Provide the (X, Y) coordinate of the cell's center where the given text is located.  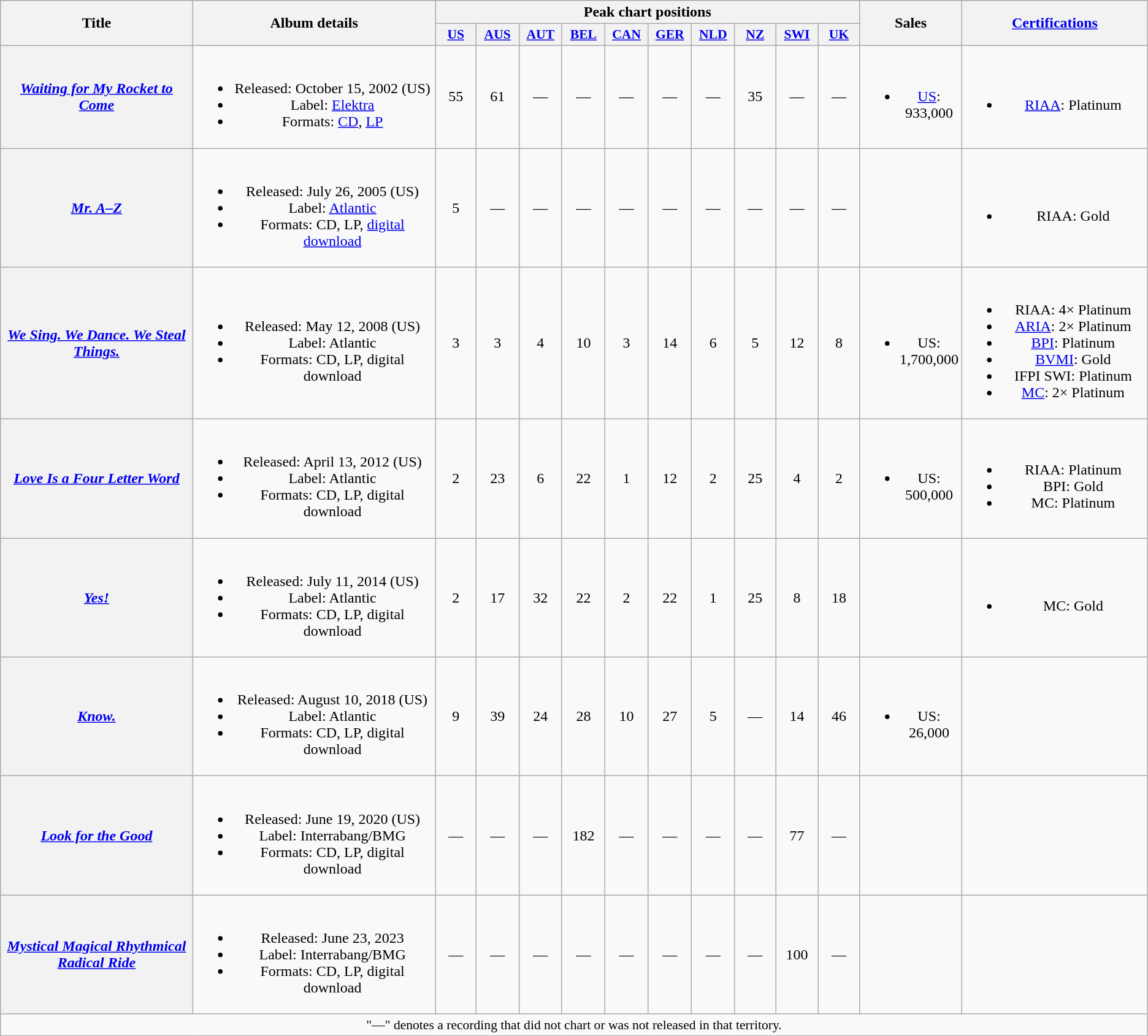
55 (456, 97)
Title (97, 23)
32 (540, 598)
We Sing. We Dance. We Steal Things. (97, 343)
39 (497, 717)
UK (839, 35)
Know. (97, 717)
US: 26,000 (911, 717)
AUT (540, 35)
Released: April 13, 2012 (US)Label: AtlanticFormats: CD, LP, digital download (314, 479)
RIAA: Platinum (1055, 97)
100 (797, 954)
US (456, 35)
23 (497, 479)
Certifications (1055, 23)
MC: Gold (1055, 598)
27 (670, 717)
Waiting for My Rocket to Come (97, 97)
RIAA: 4× PlatinumARIA: 2× PlatinumBPI: PlatinumBVMI: GoldIFPI SWI: PlatinumMC: 2× Platinum (1055, 343)
US: 1,700,000 (911, 343)
CAN (627, 35)
"—" denotes a recording that did not chart or was not released in that territory. (574, 1025)
NLD (713, 35)
17 (497, 598)
Yes! (97, 598)
US: 933,000 (911, 97)
24 (540, 717)
SWI (797, 35)
Released: July 11, 2014 (US)Label: AtlanticFormats: CD, LP, digital download (314, 598)
Mystical Magical Rhythmical Radical Ride (97, 954)
GER (670, 35)
18 (839, 598)
35 (756, 97)
Released: October 15, 2002 (US)Label: ElektraFormats: CD, LP (314, 97)
Sales (911, 23)
Album details (314, 23)
NZ (756, 35)
AUS (497, 35)
46 (839, 717)
Released: June 23, 2023Label: Interrabang/BMGFormats: CD, LP, digital download (314, 954)
US: 500,000 (911, 479)
Love Is a Four Letter Word (97, 479)
Released: August 10, 2018 (US)Label: AtlanticFormats: CD, LP, digital download (314, 717)
Mr. A–Z (97, 208)
9 (456, 717)
28 (583, 717)
Look for the Good (97, 836)
77 (797, 836)
BEL (583, 35)
Peak chart positions (648, 12)
61 (497, 97)
RIAA: PlatinumBPI: GoldMC: Platinum (1055, 479)
182 (583, 836)
Released: July 26, 2005 (US)Label: AtlanticFormats: CD, LP, digital download (314, 208)
Released: May 12, 2008 (US)Label: AtlanticFormats: CD, LP, digital download (314, 343)
Released: June 19, 2020 (US)Label: Interrabang/BMGFormats: CD, LP, digital download (314, 836)
RIAA: Gold (1055, 208)
